Return the [X, Y] coordinate for the center point of the cell that contains the specified text.  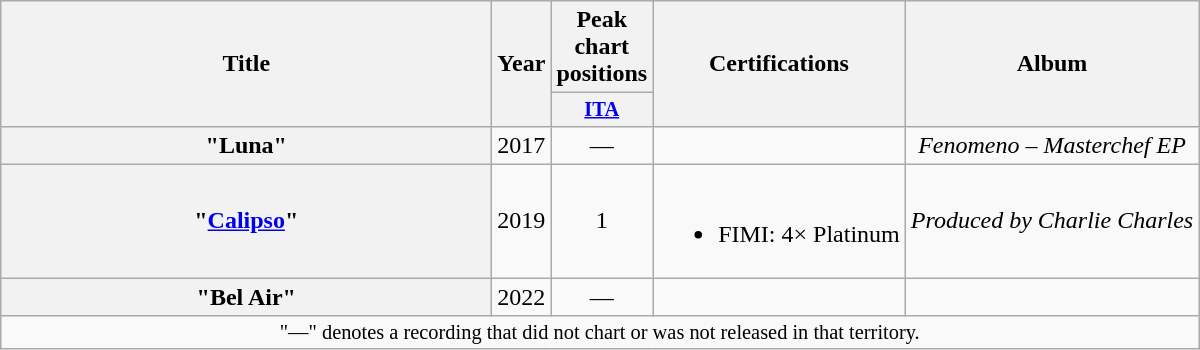
Produced by Charlie Charles [1052, 222]
ITA [602, 110]
2019 [522, 222]
Peak chart positions [602, 47]
2017 [522, 145]
"Luna" [246, 145]
FIMI: 4× Platinum [780, 222]
Title [246, 64]
"Calipso" [246, 222]
Album [1052, 64]
Fenomeno – Masterchef EP [1052, 145]
Certifications [780, 64]
Year [522, 64]
2022 [522, 297]
1 [602, 222]
"Bel Air" [246, 297]
"—" denotes a recording that did not chart or was not released in that territory. [600, 333]
